For the text-containing cell, return its midpoint in [X, Y] coordinate format. 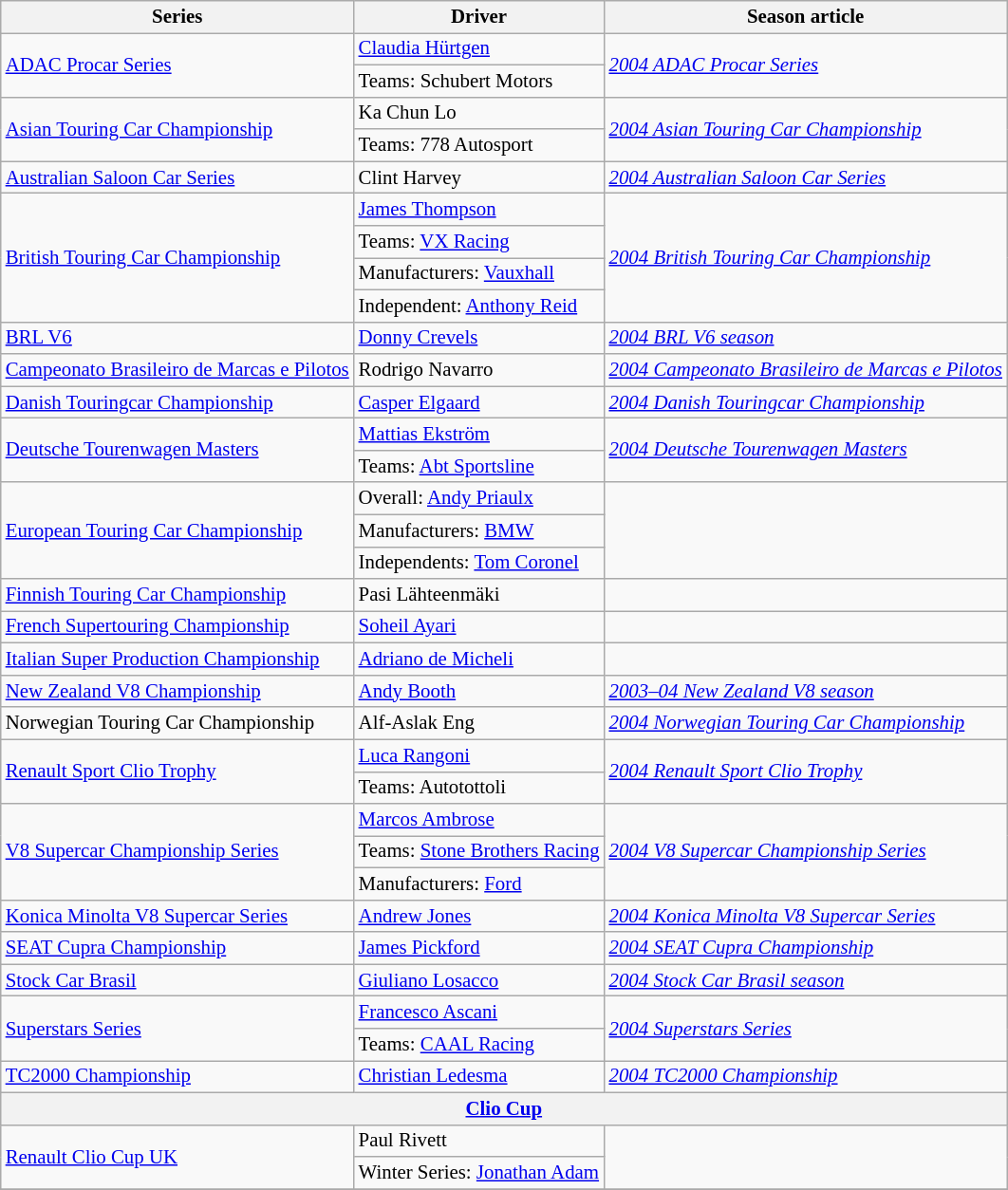
SEAT Cupra Championship [177, 948]
Teams: Abt Sportsline [479, 466]
Ka Chun Lo [479, 113]
Pasi Lähteenmäki [479, 595]
Stock Car Brasil [177, 980]
Australian Saloon Car Series [177, 177]
Renault Clio Cup UK [177, 1157]
Overall: Andy Priaulx [479, 498]
Italian Super Production Championship [177, 660]
Adriano de Micheli [479, 660]
French Supertouring Championship [177, 627]
Deutsche Tourenwagen Masters [177, 451]
Manufacturers: Ford [479, 883]
Norwegian Touring Car Championship [177, 723]
2004 Norwegian Touring Car Championship [806, 723]
Casper Elgaard [479, 402]
2004 BRL V6 season [806, 338]
Clio Cup [504, 1108]
Manufacturers: BMW [479, 530]
Donny Crevels [479, 338]
2004 Deutsche Tourenwagen Masters [806, 451]
Renault Sport Clio Trophy [177, 772]
Luca Rangoni [479, 755]
BRL V6 [177, 338]
Teams: Stone Brothers Racing [479, 852]
2004 ADAC Procar Series [806, 65]
2004 V8 Supercar Championship Series [806, 852]
Series [177, 17]
Konica Minolta V8 Supercar Series [177, 916]
Soheil Ayari [479, 627]
Giuliano Losacco [479, 980]
Independent: Anthony Reid [479, 306]
Teams: 778 Autosport [479, 145]
Teams: CAAL Racing [479, 1045]
2004 Danish Touringcar Championship [806, 402]
Clint Harvey [479, 177]
James Pickford [479, 948]
V8 Supercar Championship Series [177, 852]
2004 Renault Sport Clio Trophy [806, 772]
Teams: Autotottoli [479, 788]
Christian Ledesma [479, 1077]
2004 Asian Touring Car Championship [806, 129]
2004 Superstars Series [806, 1029]
2004 British Touring Car Championship [806, 258]
2004 Campeonato Brasileiro de Marcas e Pilotos [806, 370]
Teams: VX Racing [479, 242]
2004 Konica Minolta V8 Supercar Series [806, 916]
Claudia Hürtgen [479, 48]
Paul Rivett [479, 1141]
Superstars Series [177, 1029]
ADAC Procar Series [177, 65]
2004 Australian Saloon Car Series [806, 177]
Finnish Touring Car Championship [177, 595]
Andrew Jones [479, 916]
Campeonato Brasileiro de Marcas e Pilotos [177, 370]
2004 Stock Car Brasil season [806, 980]
Independents: Tom Coronel [479, 563]
Mattias Ekström [479, 435]
Rodrigo Navarro [479, 370]
Asian Touring Car Championship [177, 129]
Danish Touringcar Championship [177, 402]
New Zealand V8 Championship [177, 691]
Alf-Aslak Eng [479, 723]
Francesco Ascani [479, 1013]
2004 SEAT Cupra Championship [806, 948]
Marcos Ambrose [479, 820]
Andy Booth [479, 691]
Teams: Schubert Motors [479, 81]
2004 TC2000 Championship [806, 1077]
Season article [806, 17]
James Thompson [479, 210]
TC2000 Championship [177, 1077]
Manufacturers: Vauxhall [479, 273]
2003–04 New Zealand V8 season [806, 691]
Driver [479, 17]
Winter Series: Jonathan Adam [479, 1173]
European Touring Car Championship [177, 530]
British Touring Car Championship [177, 258]
